Identify which cell holds the provided text, then report its (X, Y) central coordinate. 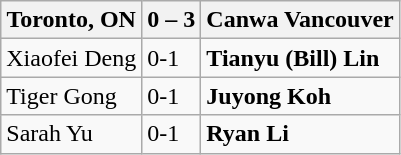
Juyong Koh (300, 96)
Ryan Li (300, 134)
Sarah Yu (72, 134)
Tianyu (Bill) Lin (300, 58)
Tiger Gong (72, 96)
Toronto, ON (72, 20)
0 – 3 (172, 20)
Xiaofei Deng (72, 58)
Canwa Vancouver (300, 20)
